From the cell containing the given text, extract its center point as [x, y] coordinate. 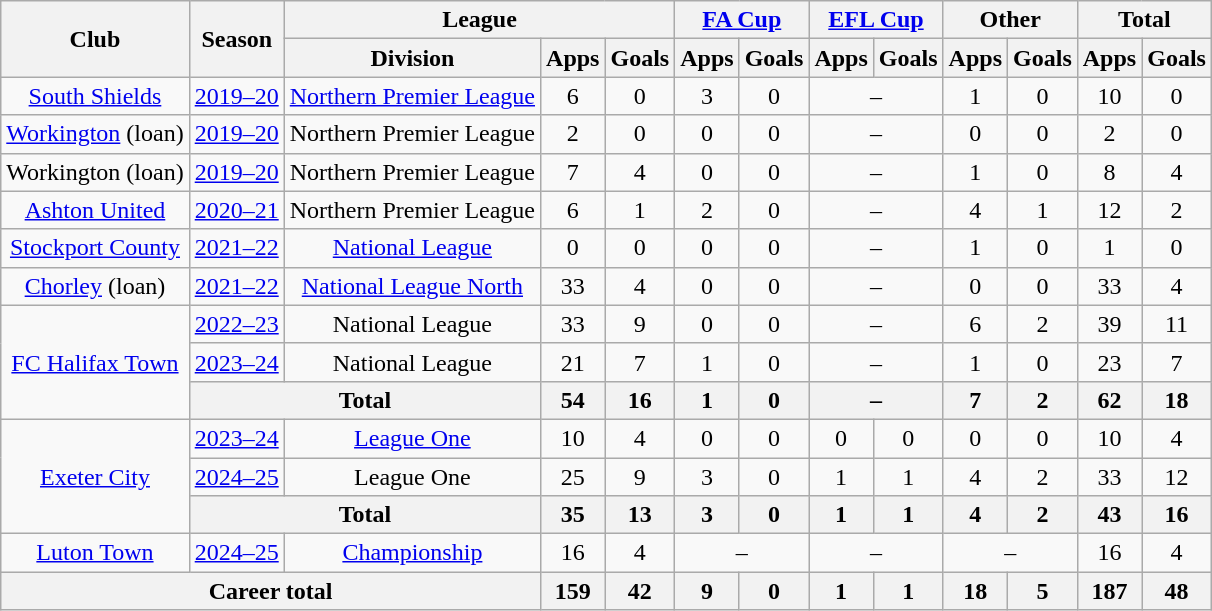
35 [573, 515]
Stockport County [95, 248]
Career total [271, 591]
42 [640, 591]
23 [1109, 362]
2022–23 [236, 324]
187 [1109, 591]
11 [1177, 324]
Season [236, 39]
2020–21 [236, 210]
25 [573, 477]
54 [573, 400]
39 [1109, 324]
Club [95, 39]
Chorley (loan) [95, 286]
Division [412, 58]
Luton Town [95, 553]
13 [640, 515]
EFL Cup [876, 20]
FA Cup [742, 20]
5 [1043, 591]
Championship [412, 553]
FC Halifax Town [95, 362]
21 [573, 362]
43 [1109, 515]
48 [1177, 591]
62 [1109, 400]
Other [1010, 20]
Ashton United [95, 210]
League [479, 20]
National League North [412, 286]
159 [573, 591]
Exeter City [95, 476]
South Shields [95, 96]
8 [1109, 172]
